From the cell containing the given text, extract its center point as [X, Y] coordinate. 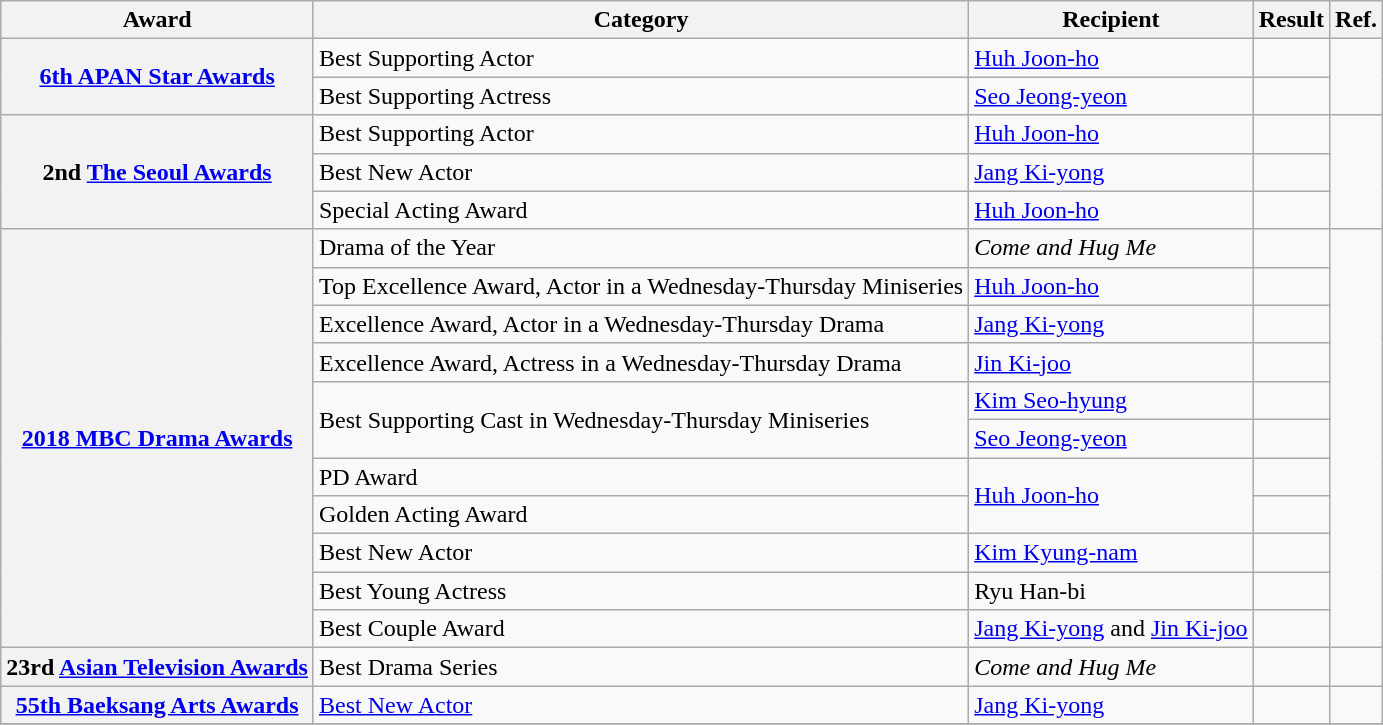
Best Supporting Cast in Wednesday-Thursday Miniseries [640, 419]
Best Drama Series [640, 667]
Best Supporting Actress [640, 96]
Excellence Award, Actress in a Wednesday-Thursday Drama [640, 362]
Ryu Han-bi [1111, 591]
Jin Ki-joo [1111, 362]
Result [1291, 20]
Golden Acting Award [640, 515]
Special Acting Award [640, 210]
Category [640, 20]
Drama of the Year [640, 248]
Best Couple Award [640, 629]
2018 MBC Drama Awards [158, 438]
2nd The Seoul Awards [158, 172]
23rd Asian Television Awards [158, 667]
55th Baeksang Arts Awards [158, 705]
Excellence Award, Actor in a Wednesday-Thursday Drama [640, 324]
Best Young Actress [640, 591]
Recipient [1111, 20]
Ref. [1356, 20]
Kim Kyung-nam [1111, 553]
PD Award [640, 477]
6th APAN Star Awards [158, 77]
Kim Seo-hyung [1111, 400]
Top Excellence Award, Actor in a Wednesday-Thursday Miniseries [640, 286]
Jang Ki-yong and Jin Ki-joo [1111, 629]
Award [158, 20]
